Provide the (X, Y) coordinate of the cell's center where the given text is located.  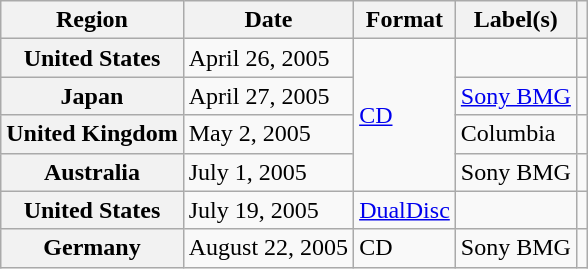
April 27, 2005 (268, 96)
DualDisc (405, 210)
Columbia (516, 134)
April 26, 2005 (268, 58)
Japan (92, 96)
Format (405, 20)
Date (268, 20)
Region (92, 20)
August 22, 2005 (268, 248)
United Kingdom (92, 134)
Label(s) (516, 20)
Germany (92, 248)
July 19, 2005 (268, 210)
May 2, 2005 (268, 134)
Australia (92, 172)
July 1, 2005 (268, 172)
